Capture the cell that displays the provided text and extract its [x, y] central coordinate. 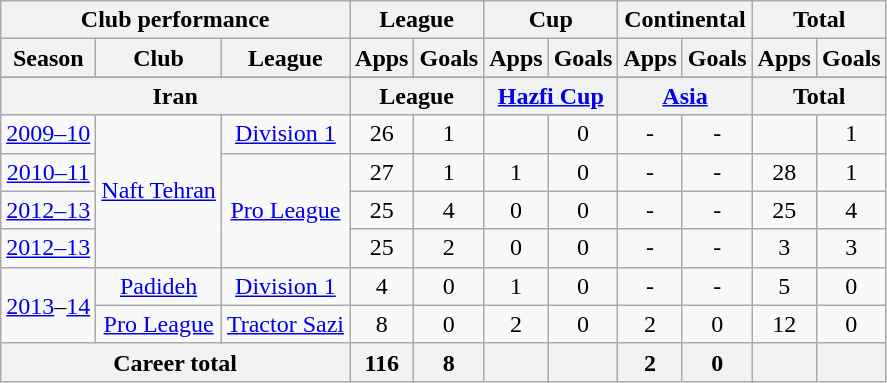
Hazfi Cup [551, 96]
Naft Tehran [159, 191]
Padideh [159, 286]
27 [382, 172]
5 [784, 286]
116 [382, 362]
Tractor Sazi [285, 324]
2009–10 [48, 134]
Iran [176, 96]
12 [784, 324]
Club [159, 58]
Club performance [176, 20]
2010–11 [48, 172]
Cup [551, 20]
Career total [176, 362]
2013–14 [48, 305]
Continental [685, 20]
Asia [685, 96]
26 [382, 134]
Season [48, 58]
28 [784, 172]
